Pinpoint the cell where the given text exists, returning its [X, Y] midpoint coordinate. 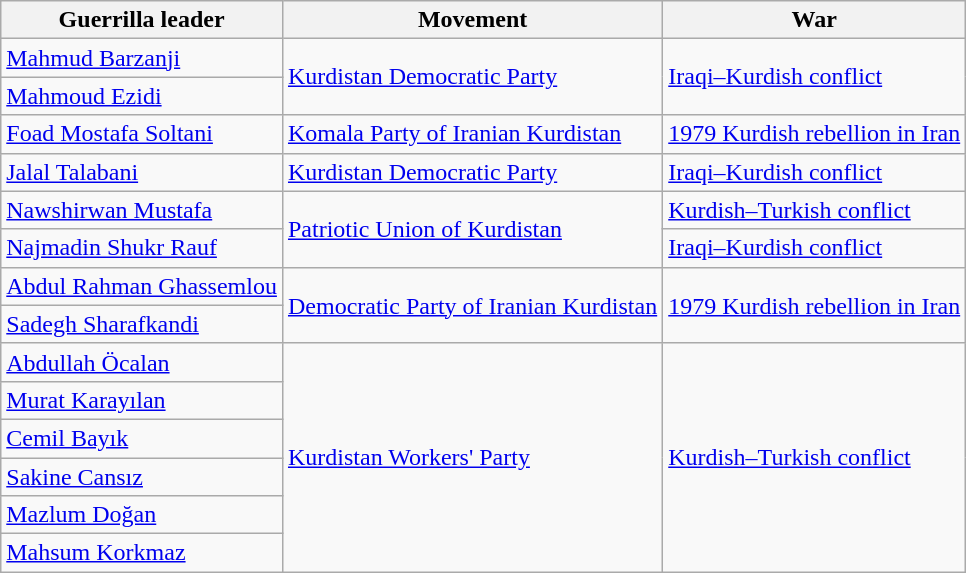
Nawshirwan Mustafa [142, 210]
Movement [472, 20]
Sakine Cansız [142, 477]
Mahmud Barzanji [142, 58]
Abdul Rahman Ghassemlou [142, 286]
Mahmoud Ezidi [142, 96]
Guerrilla leader [142, 20]
Foad Mostafa Soltani [142, 134]
Sadegh Sharafkandi [142, 324]
Komala Party of Iranian Kurdistan [472, 134]
Najmadin Shukr Rauf [142, 248]
Murat Karayılan [142, 400]
Jalal Talabani [142, 172]
Mazlum Doğan [142, 515]
Cemil Bayık [142, 438]
Democratic Party of Iranian Kurdistan [472, 305]
Abdullah Öcalan [142, 362]
War [814, 20]
Mahsum Korkmaz [142, 553]
Kurdistan Workers' Party [472, 457]
Patriotic Union of Kurdistan [472, 229]
